For the text-containing cell, return its midpoint in (X, Y) coordinate format. 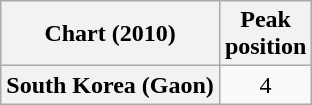
Peakposition (265, 34)
South Korea (Gaon) (110, 85)
4 (265, 85)
Chart (2010) (110, 34)
